Search for the cell housing the specified text and yield its (x, y) center coordinate. 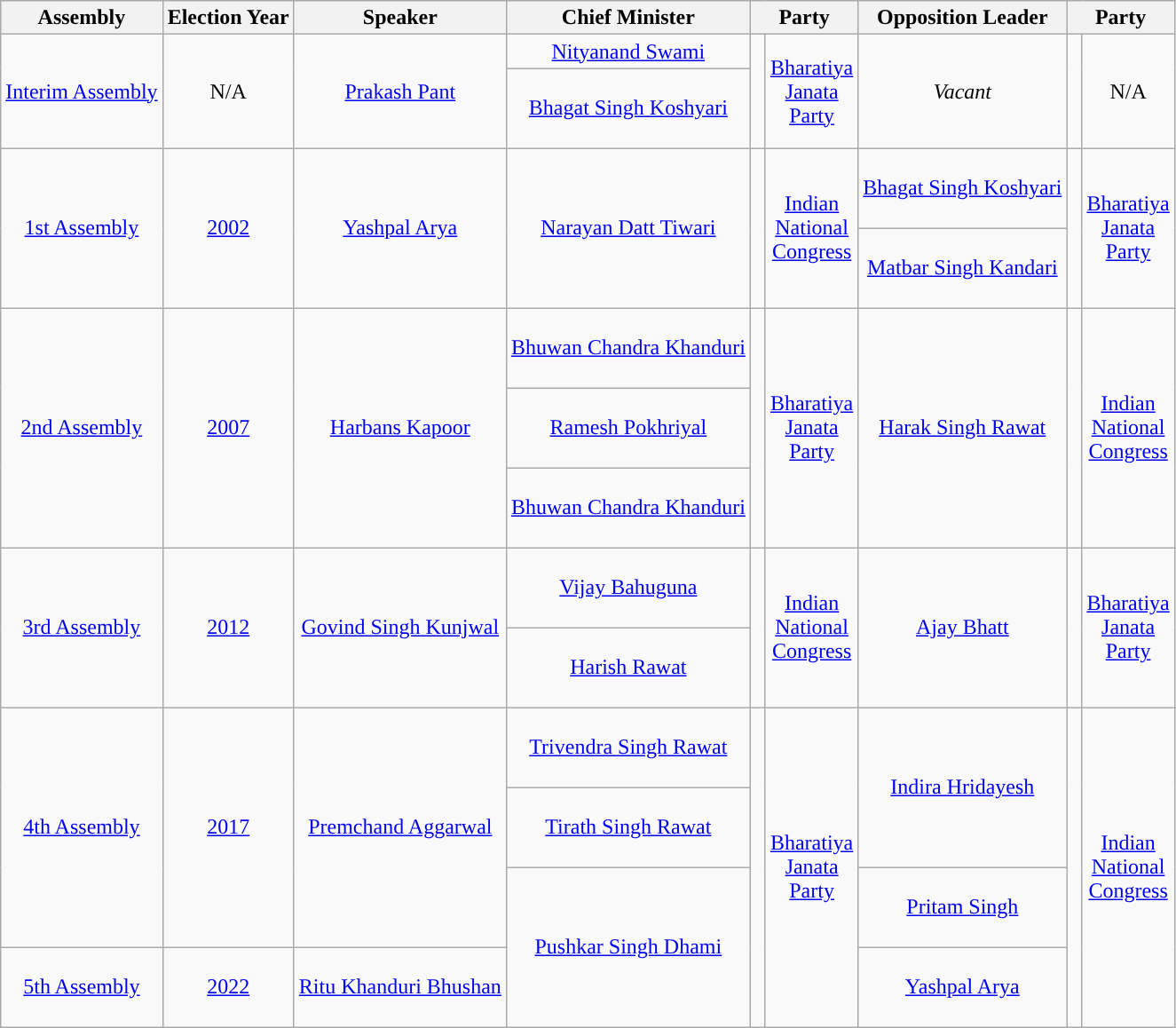
4th Assembly (82, 827)
Vijay Bahuguna (628, 588)
2nd Assembly (82, 428)
Matbar Singh Kandari (962, 268)
Prakash Pant (399, 91)
Trivendra Singh Rawat (628, 747)
Opposition Leader (962, 18)
Vacant (962, 91)
Speaker (399, 18)
2012 (228, 628)
Govind Singh Kunjwal (399, 628)
Ajay Bhatt (962, 628)
Harbans Kapoor (399, 428)
1st Assembly (82, 228)
Ramesh Pokhriyal (628, 428)
Premchand Aggarwal (399, 827)
2007 (228, 428)
2002 (228, 228)
2017 (228, 827)
3rd Assembly (82, 628)
Narayan Datt Tiwari (628, 228)
Harak Singh Rawat (962, 428)
Pushkar Singh Dhami (628, 947)
Indira Hridayesh (962, 787)
Tirath Singh Rawat (628, 827)
2022 (228, 987)
Ritu Khanduri Bhushan (399, 987)
Pritam Singh (962, 907)
5th Assembly (82, 987)
Nityanand Swami (628, 51)
Chief Minister (628, 18)
Election Year (228, 18)
Interim Assembly (82, 91)
Harish Rawat (628, 668)
Assembly (82, 18)
